Search for the cell housing the specified text and yield its (x, y) center coordinate. 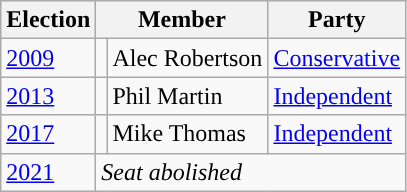
Seat abolished (251, 172)
Election (48, 20)
Mike Thomas (188, 134)
Party (337, 20)
Conservative (337, 58)
2017 (48, 134)
Alec Robertson (188, 58)
2013 (48, 96)
Phil Martin (188, 96)
2009 (48, 58)
Member (182, 20)
2021 (48, 172)
